Extract the [x, y] coordinate from the center of the cell holding the provided text.  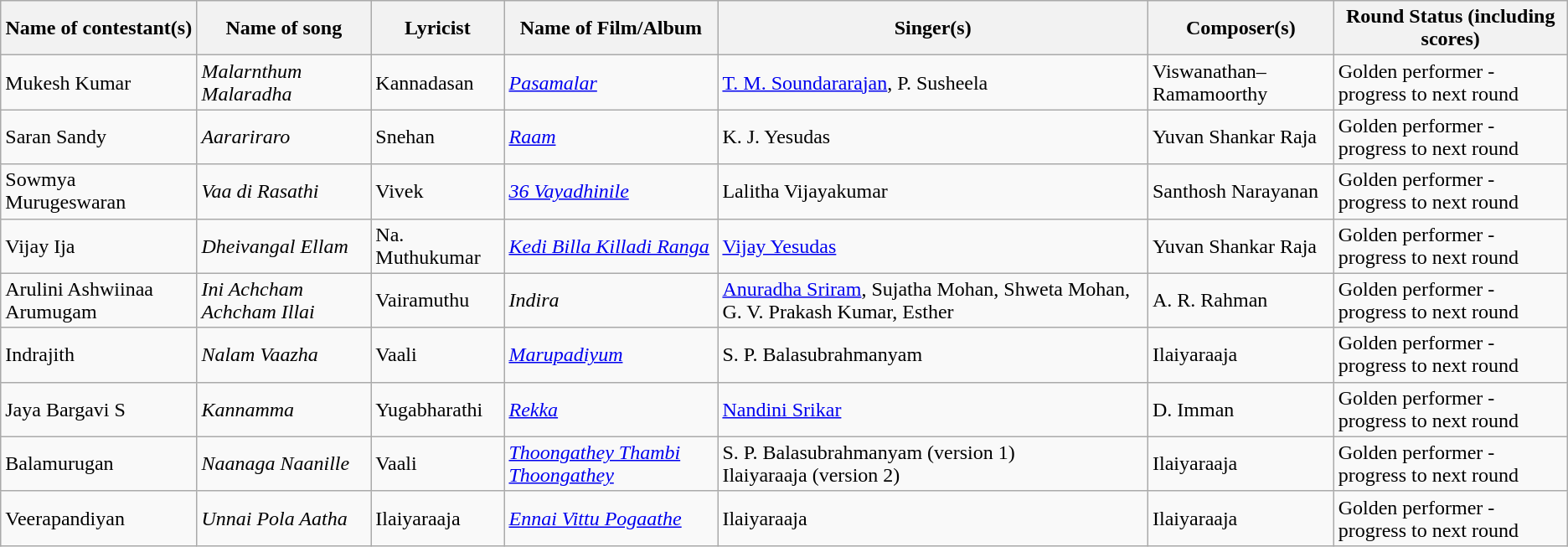
Arulini Ashwiinaa Arumugam [99, 300]
Balamurugan [99, 464]
T. M. Soundararajan, P. Susheela [933, 82]
Veerapandiyan [99, 518]
Vijay Ija [99, 246]
S. P. Balasubrahmanyam [933, 355]
Na. Muthukumar [437, 246]
Vairamuthu [437, 300]
Indira [611, 300]
Name of song [284, 28]
Kedi Billa Killadi Ranga [611, 246]
Marupadiyum [611, 355]
Nandini Srikar [933, 409]
Nalam Vaazha [284, 355]
Yugabharathi [437, 409]
Ennai Vittu Pogaathe [611, 518]
Indrajith [99, 355]
Composer(s) [1240, 28]
Sowmya Murugeswaran [99, 191]
Name of contestant(s) [99, 28]
Pasamalar [611, 82]
Singer(s) [933, 28]
D. Imman [1240, 409]
Vivek [437, 191]
Vijay Yesudas [933, 246]
Saran Sandy [99, 137]
Raam [611, 137]
Anuradha Sriram, Sujatha Mohan, Shweta Mohan, G. V. Prakash Kumar, Esther [933, 300]
Thoongathey Thambi Thoongathey [611, 464]
Mukesh Kumar [99, 82]
Round Status (including scores) [1451, 28]
Ini Achcham Achcham Illai [284, 300]
Lyricist [437, 28]
K. J. Yesudas [933, 137]
Naanaga Naanille [284, 464]
Lalitha Vijayakumar [933, 191]
Dheivangal Ellam [284, 246]
S. P. Balasubrahmanyam (version 1)Ilaiyaraaja (version 2) [933, 464]
Kannamma [284, 409]
Malarnthum Malaradha [284, 82]
Santhosh Narayanan [1240, 191]
Viswanathan–Ramamoorthy [1240, 82]
Kannadasan [437, 82]
Aarariraro [284, 137]
Snehan [437, 137]
36 Vayadhinile [611, 191]
Jaya Bargavi S [99, 409]
Unnai Pola Aatha [284, 518]
A. R. Rahman [1240, 300]
Vaa di Rasathi [284, 191]
Name of Film/Album [611, 28]
Rekka [611, 409]
